Determine the [X, Y] coordinate at the center of the cell enclosing the given text.  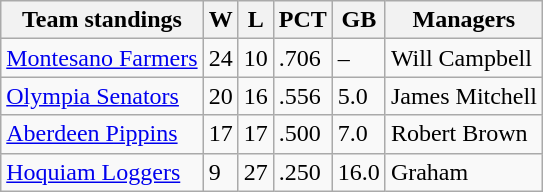
9 [220, 172]
L [256, 20]
Aberdeen Pippins [102, 134]
Graham [464, 172]
GB [358, 20]
.706 [302, 58]
Olympia Senators [102, 96]
.556 [302, 96]
10 [256, 58]
Montesano Farmers [102, 58]
PCT [302, 20]
5.0 [358, 96]
24 [220, 58]
Robert Brown [464, 134]
Will Campbell [464, 58]
20 [220, 96]
.500 [302, 134]
Managers [464, 20]
W [220, 20]
– [358, 58]
Hoquiam Loggers [102, 172]
Team standings [102, 20]
16 [256, 96]
16.0 [358, 172]
James Mitchell [464, 96]
.250 [302, 172]
27 [256, 172]
7.0 [358, 134]
